Find where the given text appears and provide that cell's center as [X, Y] coordinate. 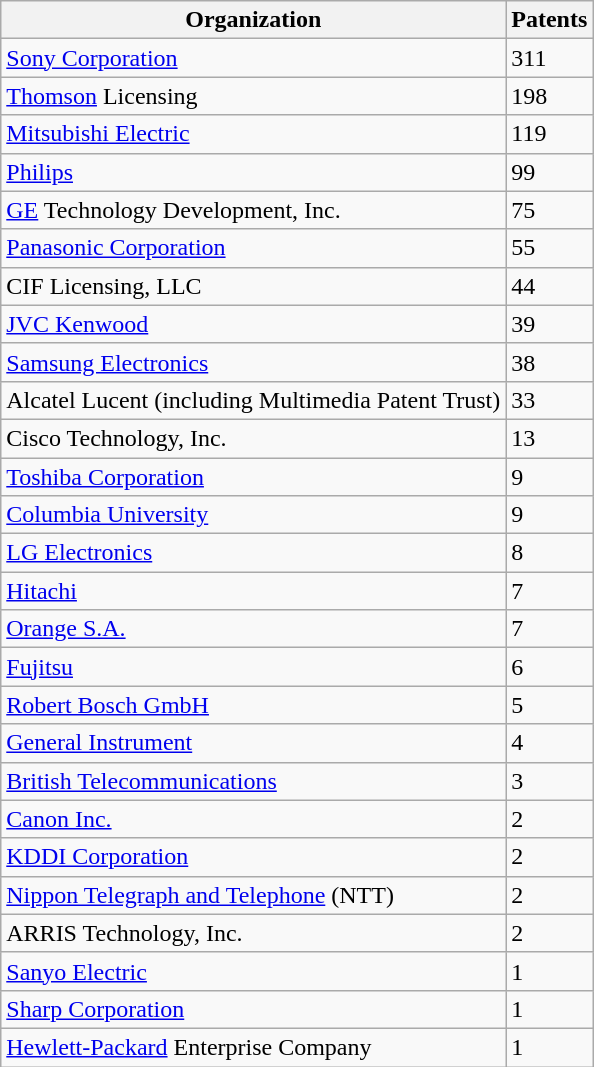
LG Electronics [254, 553]
99 [550, 172]
6 [550, 667]
JVC Kenwood [254, 324]
33 [550, 400]
Sharp Corporation [254, 1009]
General Instrument [254, 743]
British Telecommunications [254, 781]
Patents [550, 20]
Alcatel Lucent (including Multimedia Patent Trust) [254, 400]
Sanyo Electric [254, 971]
KDDI Corporation [254, 857]
Sony Corporation [254, 58]
8 [550, 553]
Philips [254, 172]
5 [550, 705]
Panasonic Corporation [254, 248]
Mitsubishi Electric [254, 134]
Columbia University [254, 515]
75 [550, 210]
4 [550, 743]
Organization [254, 20]
Thomson Licensing [254, 96]
198 [550, 96]
Canon Inc. [254, 819]
Fujitsu [254, 667]
39 [550, 324]
Hitachi [254, 591]
119 [550, 134]
Cisco Technology, Inc. [254, 438]
44 [550, 286]
Nippon Telegraph and Telephone (NTT) [254, 895]
Toshiba Corporation [254, 477]
3 [550, 781]
55 [550, 248]
GE Technology Development, Inc. [254, 210]
Hewlett-Packard Enterprise Company [254, 1047]
CIF Licensing, LLC [254, 286]
Orange S.A. [254, 629]
ARRIS Technology, Inc. [254, 933]
311 [550, 58]
38 [550, 362]
Robert Bosch GmbH [254, 705]
13 [550, 438]
Samsung Electronics [254, 362]
